Locate the cell with the specified text and output its [X, Y] center coordinate. 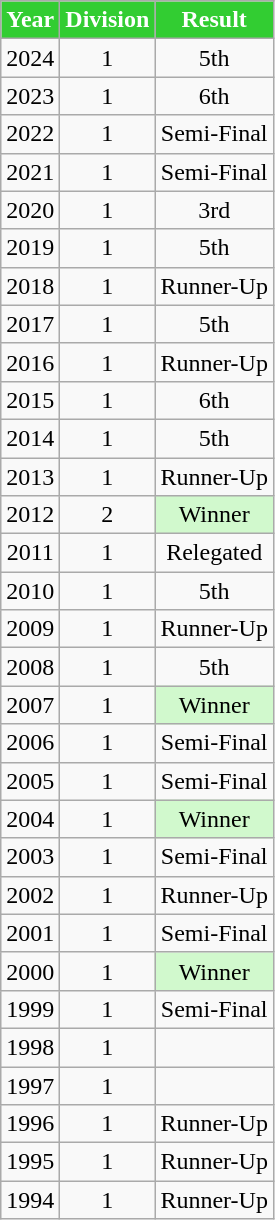
2 [108, 515]
2017 [30, 324]
2013 [30, 477]
Relegated [214, 553]
2022 [30, 134]
2003 [30, 857]
2015 [30, 400]
2001 [30, 933]
Division [108, 20]
2014 [30, 438]
2002 [30, 895]
2005 [30, 781]
2012 [30, 515]
2016 [30, 362]
2011 [30, 553]
2006 [30, 743]
2004 [30, 819]
2018 [30, 286]
Year [30, 20]
2009 [30, 629]
2010 [30, 591]
2023 [30, 96]
1998 [30, 1047]
2008 [30, 667]
2000 [30, 971]
1999 [30, 1009]
1996 [30, 1124]
1994 [30, 1200]
2021 [30, 172]
Result [214, 20]
1995 [30, 1162]
2024 [30, 58]
3rd [214, 210]
2019 [30, 248]
1997 [30, 1085]
2020 [30, 210]
2007 [30, 705]
